Capture the cell that displays the provided text and extract its [X, Y] central coordinate. 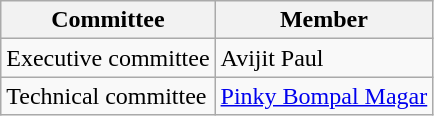
Committee [108, 20]
Avijit Paul [324, 58]
Executive committee [108, 58]
Member [324, 20]
Pinky Bompal Magar [324, 96]
Technical committee [108, 96]
